Scan for the cell matching the given text and deliver its (x, y) coordinate at center. 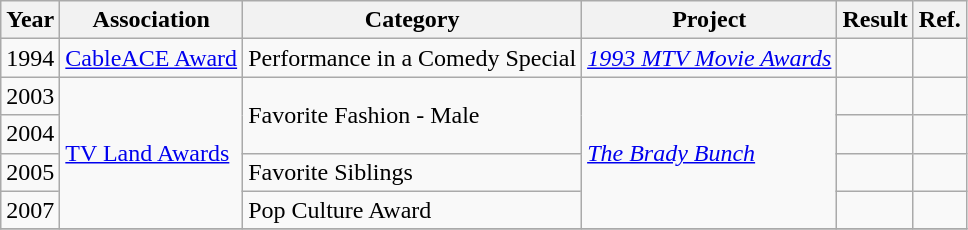
CableACE Award (152, 58)
1994 (30, 58)
The Brady Bunch (710, 153)
Result (875, 20)
1993 MTV Movie Awards (710, 58)
Association (152, 20)
Ref. (940, 20)
Year (30, 20)
Category (412, 20)
2003 (30, 96)
Project (710, 20)
2007 (30, 210)
Favorite Fashion - Male (412, 115)
2004 (30, 134)
Favorite Siblings (412, 172)
TV Land Awards (152, 153)
Pop Culture Award (412, 210)
Performance in a Comedy Special (412, 58)
2005 (30, 172)
